Output the [X, Y] coordinate of the center of the cell containing the given text.  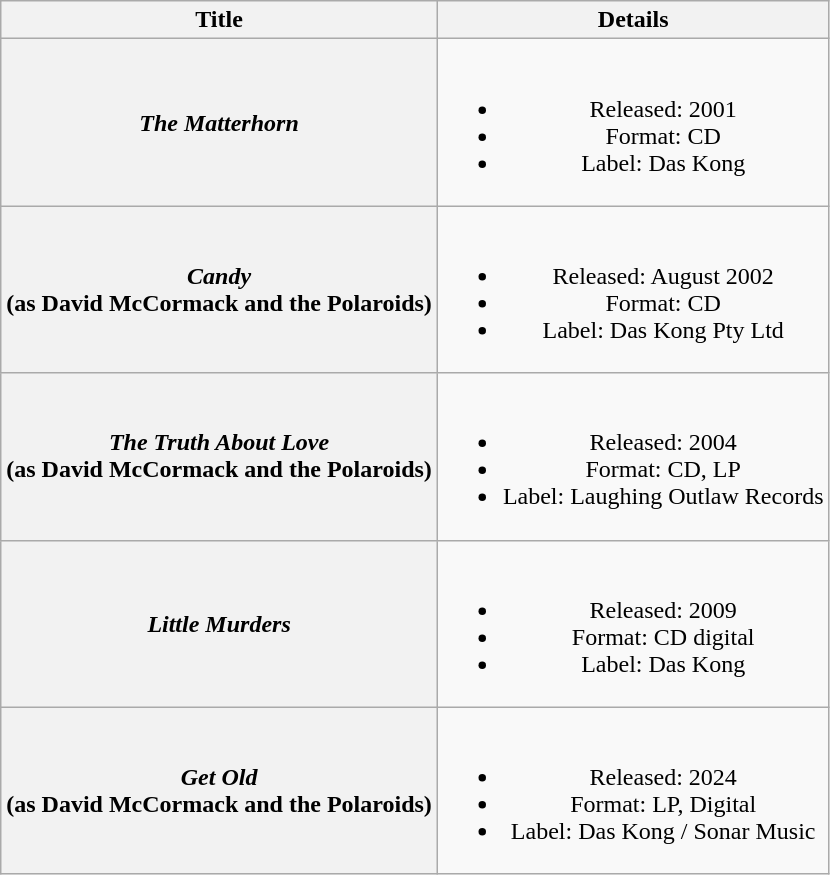
Candy (as David McCormack and the Polaroids) [220, 290]
Released: 2001Format: CDLabel: Das Kong [633, 122]
The Matterhorn [220, 122]
Details [633, 20]
Released: 2004Format: CD, LPLabel: Laughing Outlaw Records [633, 456]
Title [220, 20]
Released: August 2002Format: CDLabel: Das Kong Pty Ltd [633, 290]
The Truth About Love (as David McCormack and the Polaroids) [220, 456]
Released: 2009Format: CD digitalLabel: Das Kong [633, 624]
Released: 2024Format: LP, DigitalLabel: Das Kong / Sonar Music [633, 790]
Get Old (as David McCormack and the Polaroids) [220, 790]
Little Murders [220, 624]
